Detect which cell encompasses the target text, then output its [x, y] center coordinate. 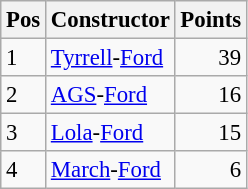
16 [210, 95]
15 [210, 133]
Constructor [111, 20]
1 [24, 58]
Lola-Ford [111, 133]
Tyrrell-Ford [111, 58]
6 [210, 170]
4 [24, 170]
Pos [24, 20]
39 [210, 58]
March-Ford [111, 170]
AGS-Ford [111, 95]
2 [24, 95]
Points [210, 20]
3 [24, 133]
